Extract the (x, y) coordinate from the center of the cell holding the provided text.  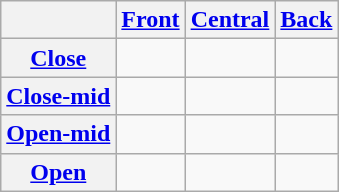
Central (230, 20)
Open-mid (58, 134)
Open (58, 172)
Front (150, 20)
Close (58, 58)
Back (306, 20)
Close-mid (58, 96)
